Capture the cell that displays the provided text and extract its (X, Y) central coordinate. 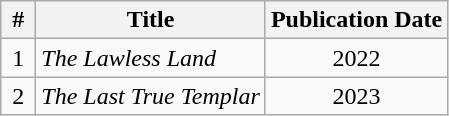
Title (151, 20)
The Lawless Land (151, 58)
Publication Date (356, 20)
2 (18, 96)
2023 (356, 96)
1 (18, 58)
The Last True Templar (151, 96)
# (18, 20)
2022 (356, 58)
